Search for the cell housing the specified text and yield its (x, y) center coordinate. 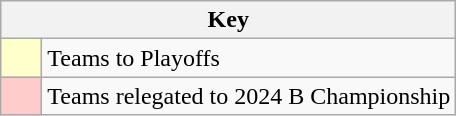
Key (228, 20)
Teams relegated to 2024 B Championship (249, 96)
Teams to Playoffs (249, 58)
